Pinpoint the cell where the given text exists, returning its [x, y] midpoint coordinate. 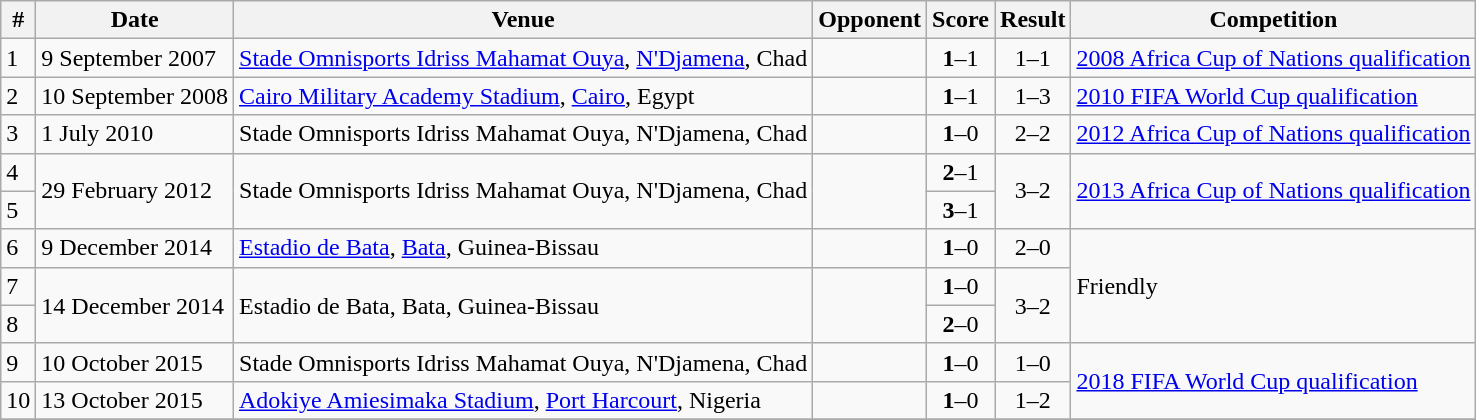
14 December 2014 [135, 305]
1–3 [1033, 96]
Score [961, 20]
1 [18, 58]
2010 FIFA World Cup qualification [1274, 96]
4 [18, 172]
8 [18, 324]
9 December 2014 [135, 248]
2012 Africa Cup of Nations qualification [1274, 134]
Opponent [870, 20]
10 October 2015 [135, 362]
2013 Africa Cup of Nations qualification [1274, 191]
29 February 2012 [135, 191]
10 September 2008 [135, 96]
7 [18, 286]
Friendly [1274, 286]
2018 FIFA World Cup qualification [1274, 381]
1 July 2010 [135, 134]
2–2 [1033, 134]
1–2 [1033, 400]
Adokiye Amiesimaka Stadium, Port Harcourt, Nigeria [524, 400]
2–1 [961, 172]
9 September 2007 [135, 58]
2 [18, 96]
Competition [1274, 20]
Result [1033, 20]
13 October 2015 [135, 400]
6 [18, 248]
Venue [524, 20]
9 [18, 362]
10 [18, 400]
Cairo Military Academy Stadium, Cairo, Egypt [524, 96]
# [18, 20]
5 [18, 210]
2008 Africa Cup of Nations qualification [1274, 58]
Date [135, 20]
3 [18, 134]
3–1 [961, 210]
